From the cell containing the given text, extract its center point as [X, Y] coordinate. 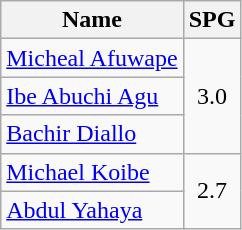
Bachir Diallo [92, 134]
3.0 [212, 96]
Ibe Abuchi Agu [92, 96]
Abdul Yahaya [92, 210]
SPG [212, 20]
2.7 [212, 191]
Name [92, 20]
Micheal Afuwape [92, 58]
Michael Koibe [92, 172]
